Scan for the cell matching the given text and deliver its (X, Y) coordinate at center. 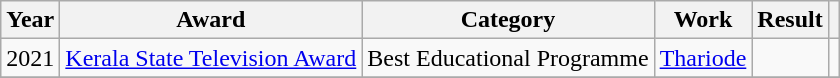
Thariode (703, 58)
Best Educational Programme (508, 58)
Award (211, 20)
Result (790, 20)
Year (30, 20)
Kerala State Television Award (211, 58)
2021 (30, 58)
Work (703, 20)
Category (508, 20)
